Return (x, y) of the center of cell containing provided text 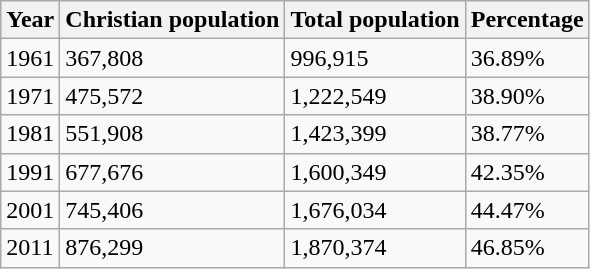
745,406 (172, 210)
2001 (30, 210)
1,423,399 (375, 134)
1,222,549 (375, 96)
1,600,349 (375, 172)
36.89% (527, 58)
42.35% (527, 172)
367,808 (172, 58)
44.47% (527, 210)
Year (30, 20)
876,299 (172, 248)
996,915 (375, 58)
38.90% (527, 96)
1981 (30, 134)
551,908 (172, 134)
475,572 (172, 96)
1,870,374 (375, 248)
1971 (30, 96)
Total population (375, 20)
2011 (30, 248)
46.85% (527, 248)
1,676,034 (375, 210)
1991 (30, 172)
677,676 (172, 172)
Percentage (527, 20)
1961 (30, 58)
38.77% (527, 134)
Christian population (172, 20)
